Pinpoint the cell where the given text exists, returning its (X, Y) midpoint coordinate. 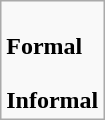
FormalInformal (52, 60)
